Search for the cell housing the specified text and yield its [X, Y] center coordinate. 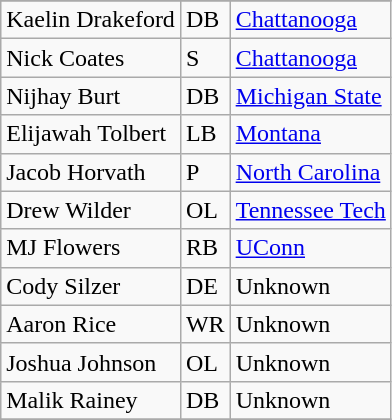
North Carolina [310, 172]
Michigan State [310, 96]
Kaelin Drakeford [91, 20]
Aaron Rice [91, 324]
Malik Rainey [91, 400]
Jacob Horvath [91, 172]
Montana [310, 134]
Joshua Johnson [91, 362]
WR [205, 324]
Nick Coates [91, 58]
UConn [310, 248]
LB [205, 134]
MJ Flowers [91, 248]
DE [205, 286]
RB [205, 248]
S [205, 58]
Nijhay Burt [91, 96]
Drew Wilder [91, 210]
Elijawah Tolbert [91, 134]
P [205, 172]
Cody Silzer [91, 286]
Tennessee Tech [310, 210]
